Detect which cell encompasses the target text, then output its [x, y] center coordinate. 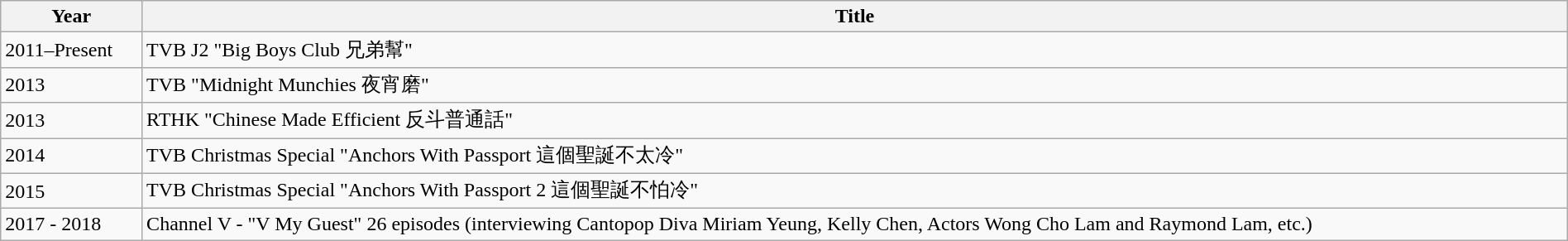
TVB Christmas Special "Anchors With Passport 2 這個聖誕不怕冷" [855, 190]
2017 - 2018 [71, 224]
TVB "Midnight Munchies 夜宵磨" [855, 84]
2015 [71, 190]
2011–Present [71, 50]
RTHK "Chinese Made Efficient 反斗普通話" [855, 121]
2014 [71, 156]
Channel V - "V My Guest" 26 episodes (interviewing Cantopop Diva Miriam Yeung, Kelly Chen, Actors Wong Cho Lam and Raymond Lam, etc.) [855, 224]
Year [71, 17]
TVB Christmas Special "Anchors With Passport 這個聖誕不太冷" [855, 156]
Title [855, 17]
TVB J2 "Big Boys Club 兄弟幫" [855, 50]
